Search for the cell housing the specified text and yield its [X, Y] center coordinate. 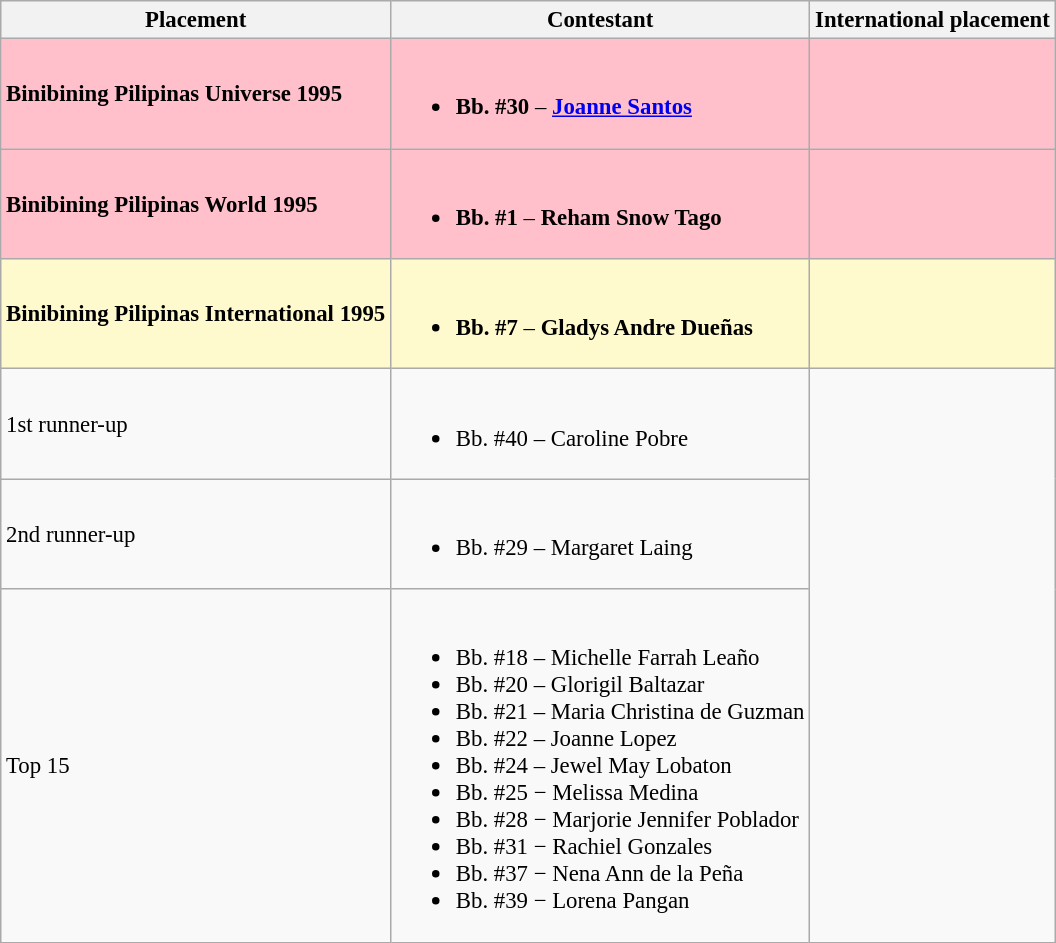
Top 15 [196, 766]
Binibining Pilipinas International 1995 [196, 314]
Bb. #40 – Caroline Pobre [600, 424]
Binibining Pilipinas Universe 1995 [196, 94]
2nd runner-up [196, 534]
1st runner-up [196, 424]
Contestant [600, 20]
Bb. #29 – Margaret Laing [600, 534]
Bb. #1 – Reham Snow Tago [600, 204]
Binibining Pilipinas World 1995 [196, 204]
Placement [196, 20]
Bb. #7 – Gladys Andre Dueñas [600, 314]
Bb. #30 – Joanne Santos [600, 94]
International placement [932, 20]
